For the text-containing cell, return its midpoint in [X, Y] coordinate format. 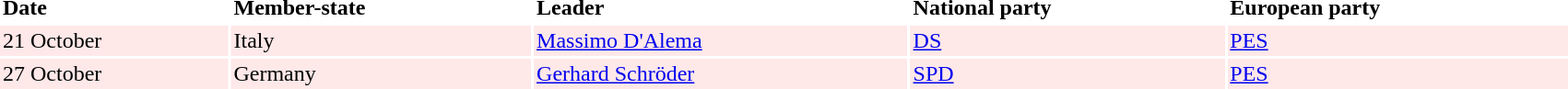
Italy [381, 40]
DS [1067, 40]
Gerhard Schröder [721, 73]
SPD [1067, 73]
Massimo D'Alema [721, 40]
21 October [114, 40]
27 October [114, 73]
Germany [381, 73]
